Locate the cell with the specified text and output its [X, Y] center coordinate. 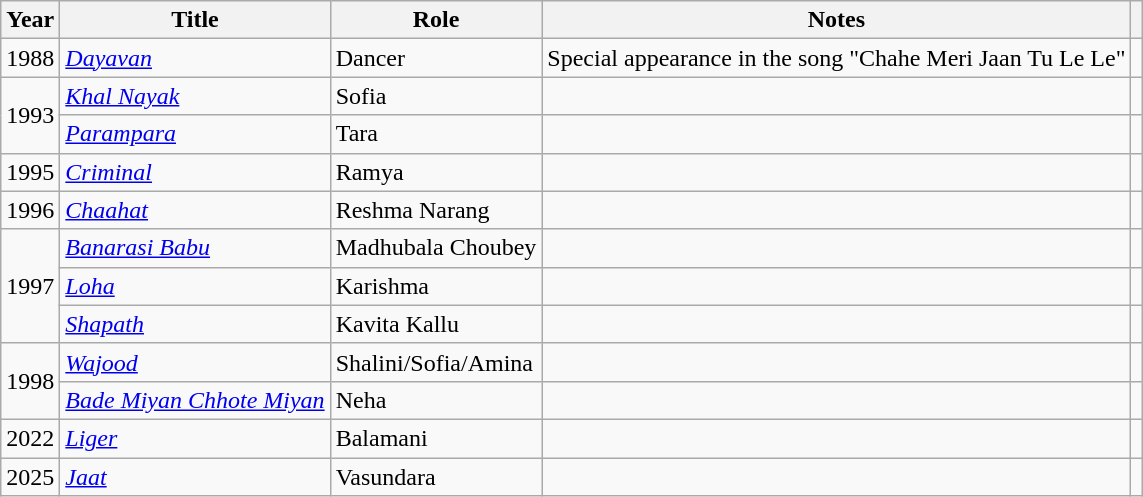
Dancer [436, 58]
Karishma [436, 286]
Balamani [436, 438]
Vasundara [436, 477]
Ramya [436, 172]
Chaahat [195, 210]
Special appearance in the song "Chahe Meri Jaan Tu Le Le" [836, 58]
Sofia [436, 96]
Notes [836, 20]
2025 [30, 477]
1993 [30, 115]
Shalini/Sofia/Amina [436, 362]
Title [195, 20]
1998 [30, 381]
Banarasi Babu [195, 248]
Khal Nayak [195, 96]
1995 [30, 172]
2022 [30, 438]
Loha [195, 286]
Parampara [195, 134]
Wajood [195, 362]
Dayavan [195, 58]
Tara [436, 134]
Reshma Narang [436, 210]
Kavita Kallu [436, 324]
Role [436, 20]
Criminal [195, 172]
Madhubala Choubey [436, 248]
1988 [30, 58]
Bade Miyan Chhote Miyan [195, 400]
Shapath [195, 324]
Jaat [195, 477]
Year [30, 20]
1996 [30, 210]
1997 [30, 286]
Neha [436, 400]
Liger [195, 438]
